Output the [x, y] coordinate of the center of the cell containing the given text.  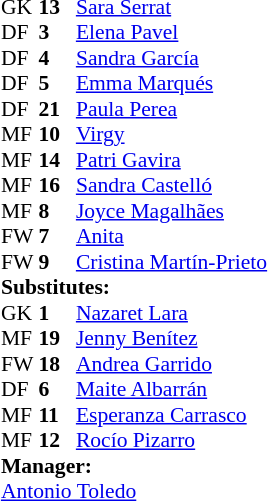
14 [57, 160]
4 [57, 58]
5 [57, 83]
Nazaret Lara [172, 313]
Jenny Benítez [172, 339]
Elena Pavel [172, 33]
Sandra Castelló [172, 185]
Andrea Garrido [172, 364]
Patri Gavira [172, 160]
1 [57, 313]
11 [57, 415]
19 [57, 339]
9 [57, 262]
Substitutes: [134, 287]
8 [57, 211]
Sandra García [172, 58]
12 [57, 441]
Maite Albarrán [172, 389]
Manager: [134, 466]
Virgy [172, 135]
Paula Perea [172, 109]
Rocío Pizarro [172, 441]
Anita [172, 237]
10 [57, 135]
3 [57, 33]
7 [57, 237]
Joyce Magalhães [172, 211]
21 [57, 109]
GK [20, 313]
18 [57, 364]
6 [57, 389]
Emma Marqués [172, 83]
Esperanza Carrasco [172, 415]
16 [57, 185]
Cristina Martín-Prieto [172, 262]
